Output the (x, y) coordinate of the center of the cell containing the given text.  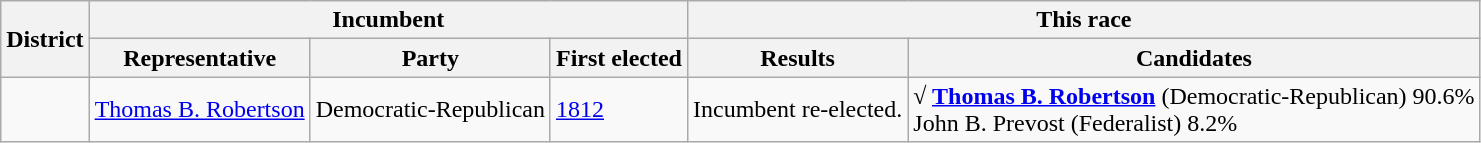
Incumbent (388, 20)
Democratic-Republican (430, 110)
Representative (200, 58)
District (45, 39)
Results (797, 58)
1812 (618, 110)
Candidates (1194, 58)
First elected (618, 58)
Thomas B. Robertson (200, 110)
√ Thomas B. Robertson (Democratic-Republican) 90.6%John B. Prevost (Federalist) 8.2% (1194, 110)
This race (1084, 20)
Incumbent re-elected. (797, 110)
Party (430, 58)
